Return [X, Y] of the center of cell containing provided text 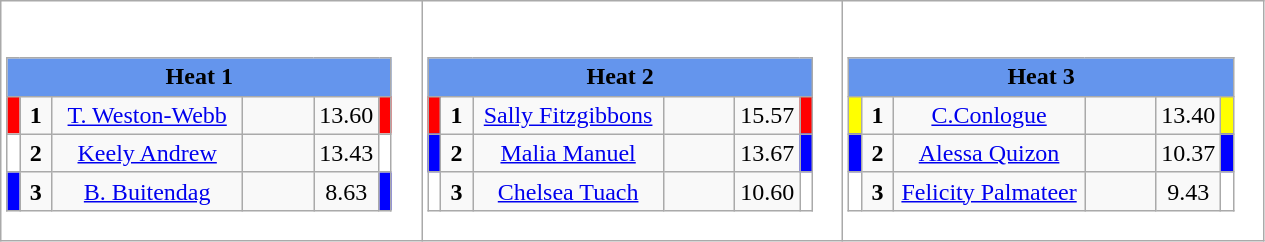
10.60 [768, 191]
13.67 [768, 153]
Malia Manuel [568, 153]
Heat 3 [1041, 77]
13.40 [1188, 115]
Heat 1 [199, 77]
Heat 3 1 C.Conlogue 13.40 2 Alessa Quizon 10.37 3 Felicity Palmateer 9.43 [1054, 121]
13.60 [346, 115]
8.63 [346, 191]
Heat 2 1 Sally Fitzgibbons 15.57 2 Malia Manuel 13.67 3 Chelsea Tuach 10.60 [632, 121]
15.57 [768, 115]
Keely Andrew [148, 153]
C.Conlogue [990, 115]
13.43 [346, 153]
Chelsea Tuach [568, 191]
Heat 2 [620, 77]
Alessa Quizon [990, 153]
Felicity Palmateer [990, 191]
B. Buitendag [148, 191]
10.37 [1188, 153]
9.43 [1188, 191]
T. Weston-Webb [148, 115]
Sally Fitzgibbons [568, 115]
Heat 1 1 T. Weston-Webb 13.60 2 Keely Andrew 13.43 3 B. Buitendag 8.63 [212, 121]
